Find where the given text appears and provide that cell's center as (x, y) coordinate. 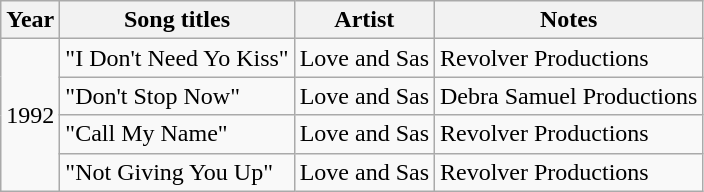
"Call My Name" (177, 134)
Artist (364, 20)
"Don't Stop Now" (177, 96)
"I Don't Need Yo Kiss" (177, 58)
Debra Samuel Productions (569, 96)
Notes (569, 20)
1992 (30, 115)
Year (30, 20)
"Not Giving You Up" (177, 172)
Song titles (177, 20)
